From the cell containing the given text, extract its center point as [x, y] coordinate. 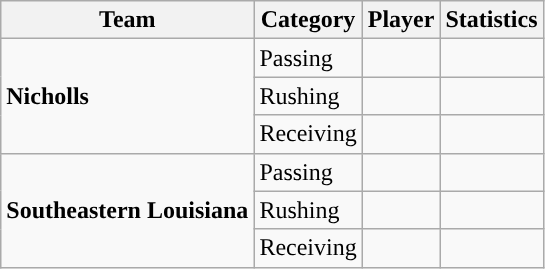
Category [308, 20]
Southeastern Louisiana [128, 210]
Nicholls [128, 96]
Statistics [492, 20]
Player [401, 20]
Team [128, 20]
